Search for the cell housing the specified text and yield its (x, y) center coordinate. 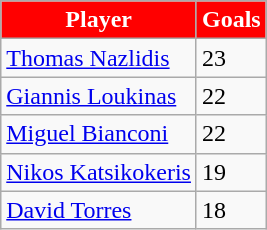
23 (231, 58)
Miguel Bianconi (99, 134)
Thomas Nazlidis (99, 58)
Giannis Loukinas (99, 96)
Nikos Katsikokeris (99, 172)
Goals (231, 20)
Player (99, 20)
David Torres (99, 210)
18 (231, 210)
19 (231, 172)
